Return [x, y] of the center of cell containing provided text 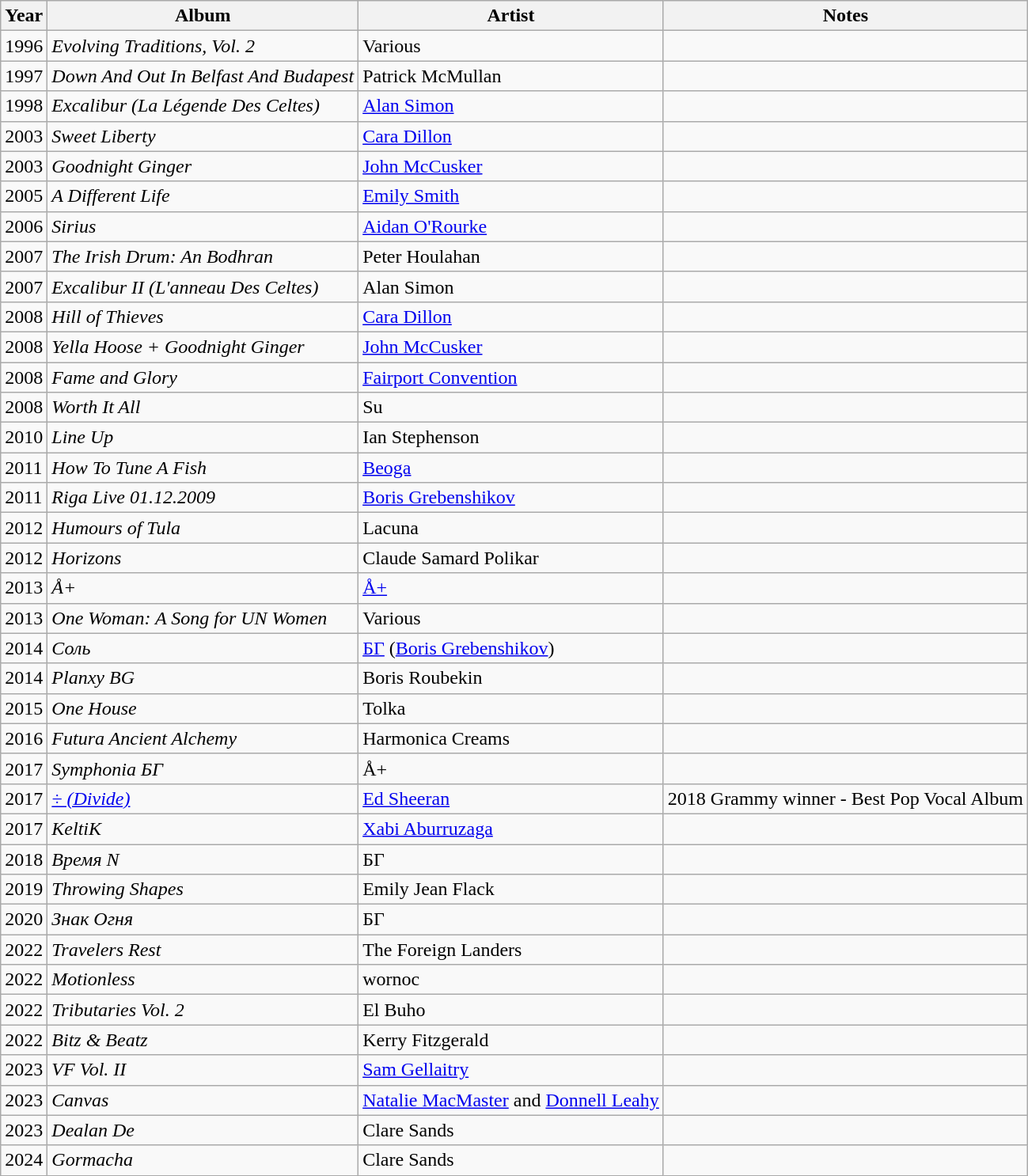
Harmonica Creams [511, 738]
2010 [24, 438]
÷ (Divide) [203, 799]
2018 [24, 859]
Peter Houlahan [511, 256]
2006 [24, 226]
Sirius [203, 226]
БГ (Boris Grebenshikov) [511, 648]
Bitz & Beatz [203, 1040]
Время N [203, 859]
Evolving Traditions, Vol. 2 [203, 46]
One House [203, 708]
One Woman: A Song for UN Women [203, 618]
Riga Live 01.12.2009 [203, 498]
El Buho [511, 1010]
KeltiK [203, 829]
Emily Jean Flack [511, 890]
1998 [24, 106]
Dealan De [203, 1130]
1997 [24, 76]
Sweet Liberty [203, 136]
Kerry Fitzgerald [511, 1040]
Down And Out In Belfast And Budapest [203, 76]
Goodnight Ginger [203, 166]
2024 [24, 1160]
Album [203, 16]
Humours of Tula [203, 528]
2015 [24, 708]
The Foreign Landers [511, 950]
Excalibur (La Légende Des Celtes) [203, 106]
Throwing Shapes [203, 890]
2016 [24, 738]
2005 [24, 196]
Fame and Glory [203, 377]
Xabi Aburruzaga [511, 829]
Patrick McMullan [511, 76]
Year [24, 16]
Canvas [203, 1100]
Boris Roubekin [511, 678]
Motionless [203, 980]
Tributaries Vol. 2 [203, 1010]
Hill of Thieves [203, 317]
Lacuna [511, 528]
The Irish Drum: An Bodhran [203, 256]
Beoga [511, 468]
Emily Smith [511, 196]
Tolka [511, 708]
Claude Samard Polikar [511, 558]
VF Vol. II [203, 1070]
Соль [203, 648]
Futura Ancient Alchemy [203, 738]
Symphonia БГ [203, 768]
Gormacha [203, 1160]
Horizons [203, 558]
Artist [511, 16]
1996 [24, 46]
2019 [24, 890]
Yella Hoose + Goodnight Ginger [203, 347]
wornoc [511, 980]
Fairport Convention [511, 377]
Notes [845, 16]
Ian Stephenson [511, 438]
Travelers Rest [203, 950]
Excalibur II (L'anneau Des Celtes) [203, 286]
2020 [24, 920]
Знак Огня [203, 920]
Worth It All [203, 408]
How To Tune A Fish [203, 468]
Aidan O'Rourke [511, 226]
Ed Sheeran [511, 799]
Su [511, 408]
Planxy BG [203, 678]
2018 Grammy winner - Best Pop Vocal Album [845, 799]
A Different Life [203, 196]
Line Up [203, 438]
Sam Gellaitry [511, 1070]
Natalie MacMaster and Donnell Leahy [511, 1100]
Boris Grebenshikov [511, 498]
